Pinpoint the cell where the given text exists, returning its (X, Y) midpoint coordinate. 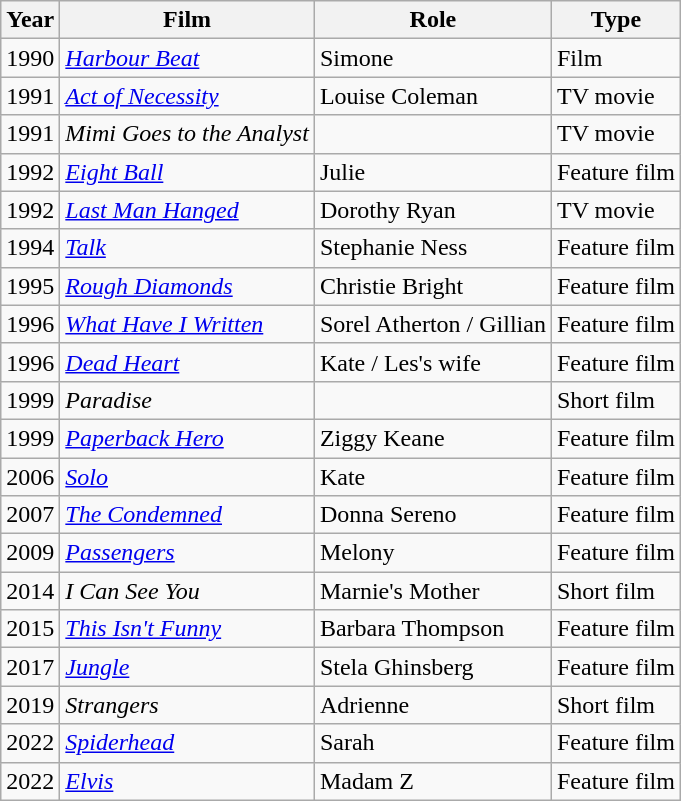
Spiderhead (188, 743)
Kate (432, 477)
2014 (30, 591)
Year (30, 20)
Simone (432, 58)
Eight Ball (188, 172)
Dorothy Ryan (432, 210)
2007 (30, 515)
Role (432, 20)
Solo (188, 477)
2017 (30, 667)
Last Man Hanged (188, 210)
Strangers (188, 705)
Jungle (188, 667)
1995 (30, 286)
2006 (30, 477)
Talk (188, 248)
This Isn't Funny (188, 629)
Act of Necessity (188, 96)
Type (616, 20)
Rough Diamonds (188, 286)
Sorel Atherton / Gillian (432, 324)
The Condemned (188, 515)
Passengers (188, 553)
2015 (30, 629)
What Have I Written (188, 324)
Ziggy Keane (432, 438)
Stephanie Ness (432, 248)
Harbour Beat (188, 58)
2019 (30, 705)
1994 (30, 248)
Marnie's Mother (432, 591)
Dead Heart (188, 362)
Kate / Les's wife (432, 362)
Melony (432, 553)
Barbara Thompson (432, 629)
Elvis (188, 781)
Louise Coleman (432, 96)
Julie (432, 172)
I Can See You (188, 591)
2009 (30, 553)
Madam Z (432, 781)
Stela Ghinsberg (432, 667)
Paradise (188, 400)
1990 (30, 58)
Sarah (432, 743)
Adrienne (432, 705)
Christie Bright (432, 286)
Paperback Hero (188, 438)
Mimi Goes to the Analyst (188, 134)
Donna Sereno (432, 515)
